Detect which cell encompasses the target text, then output its (x, y) center coordinate. 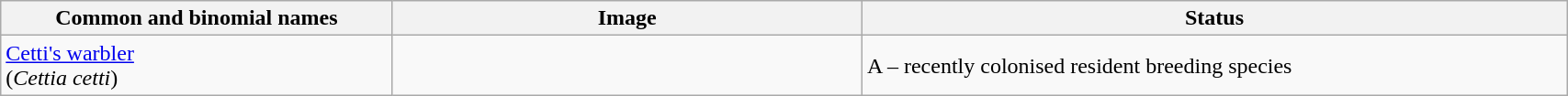
A – recently colonised resident breeding species (1214, 66)
Common and binomial names (197, 18)
Cetti's warbler(Cettia cetti) (197, 66)
Image (626, 18)
Status (1214, 18)
